Identify which cell holds the provided text, then report its (X, Y) central coordinate. 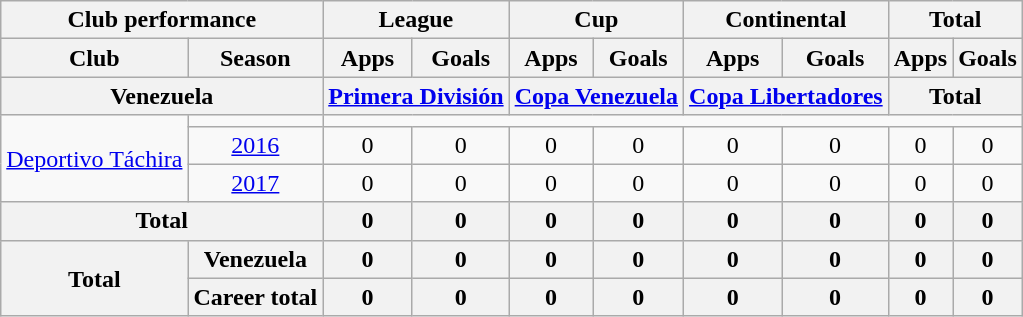
Career total (256, 297)
Deportivo Táchira (94, 158)
Season (256, 58)
Primera División (416, 96)
Club (94, 58)
Copa Libertadores (786, 96)
League (416, 20)
Continental (786, 20)
Cup (596, 20)
2016 (256, 145)
Club performance (162, 20)
2017 (256, 183)
Copa Venezuela (596, 96)
